For the text-containing cell, return its midpoint in (x, y) coordinate format. 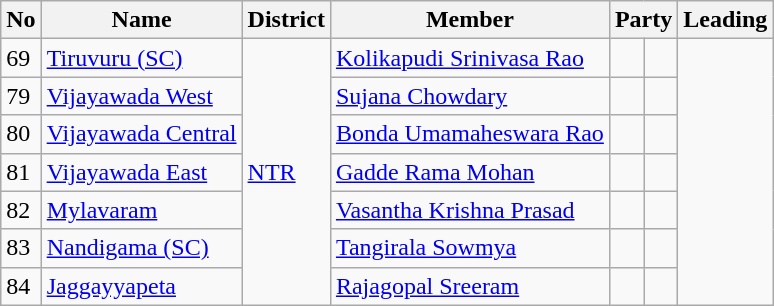
Kolikapudi Srinivasa Rao (470, 58)
79 (21, 96)
NTR (286, 172)
Rajagopal Sreeram (470, 286)
83 (21, 248)
Jaggayyapeta (142, 286)
81 (21, 172)
Vasantha Krishna Prasad (470, 210)
Member (470, 20)
84 (21, 286)
Party (643, 20)
82 (21, 210)
Sujana Chowdary (470, 96)
Nandigama (SC) (142, 248)
Leading (726, 20)
Gadde Rama Mohan (470, 172)
80 (21, 134)
Tiruvuru (SC) (142, 58)
Tangirala Sowmya (470, 248)
Vijayawada Central (142, 134)
Bonda Umamaheswara Rao (470, 134)
69 (21, 58)
Vijayawada West (142, 96)
District (286, 20)
Name (142, 20)
Vijayawada East (142, 172)
Mylavaram (142, 210)
No (21, 20)
